Return the (X, Y) coordinate for the center point of the cell that contains the specified text.  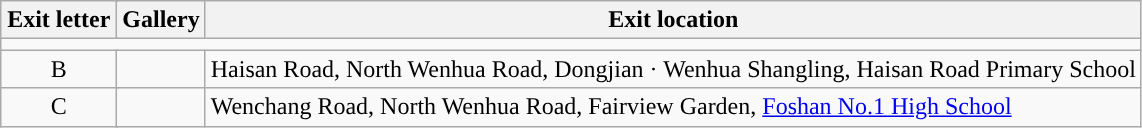
Wenchang Road, North Wenhua Road, Fairview Garden, Foshan No.1 High School (673, 107)
Exit location (673, 20)
C (59, 107)
B (59, 69)
Haisan Road, North Wenhua Road, Dongjian · Wenhua Shangling, Haisan Road Primary School (673, 69)
Exit letter (59, 20)
Gallery (161, 20)
